Find where the given text appears and provide that cell's center as [x, y] coordinate. 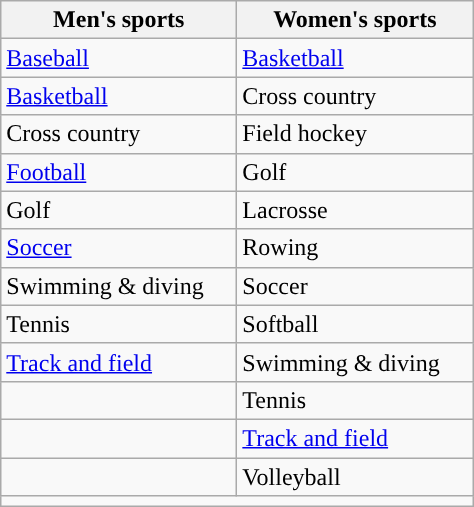
Football [119, 172]
Rowing [355, 248]
Volleyball [355, 477]
Field hockey [355, 134]
Women's sports [355, 20]
Softball [355, 324]
Lacrosse [355, 210]
Men's sports [119, 20]
Baseball [119, 58]
